Capture the cell that displays the provided text and extract its [x, y] central coordinate. 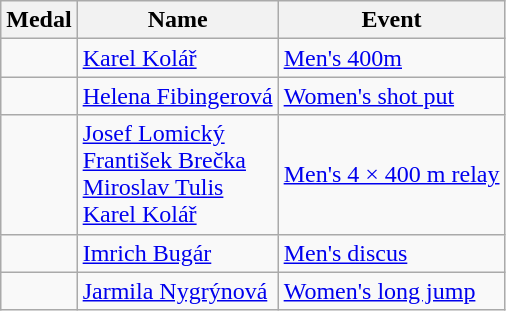
Imrich Bugár [178, 253]
Men's 400m [392, 58]
Men's discus [392, 253]
Jarmila Nygrýnová [178, 291]
Name [178, 20]
Josef Lomický František Brečka Miroslav Tulis Karel Kolář [178, 174]
Helena Fibingerová [178, 96]
Women's shot put [392, 96]
Medal [39, 20]
Event [392, 20]
Karel Kolář [178, 58]
Men's 4 × 400 m relay [392, 174]
Women's long jump [392, 291]
